Locate the cell with the specified text and output its (X, Y) center coordinate. 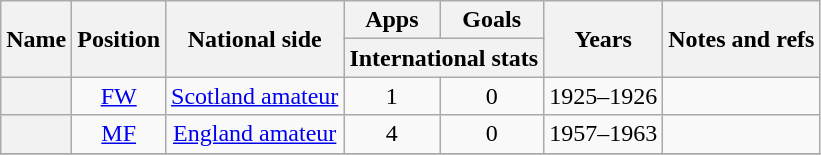
Position (119, 39)
MF (119, 134)
1 (392, 96)
1957–1963 (604, 134)
Scotland amateur (255, 96)
FW (119, 96)
National side (255, 39)
Apps (392, 20)
1925–1926 (604, 96)
Notes and refs (742, 39)
Years (604, 39)
England amateur (255, 134)
International stats (444, 58)
Goals (492, 20)
4 (392, 134)
Name (36, 39)
